Identify which cell holds the provided text, then report its (X, Y) central coordinate. 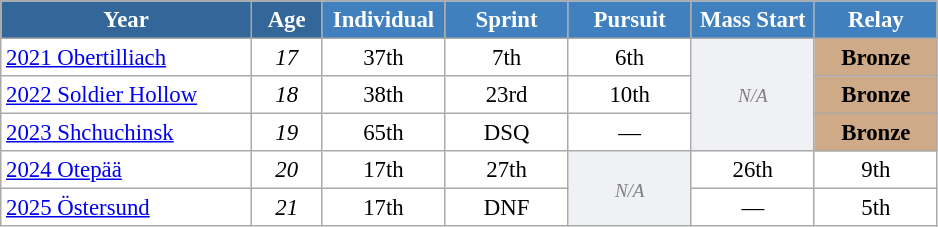
27th (506, 170)
20 (286, 170)
Pursuit (630, 20)
Individual (384, 20)
21 (286, 208)
38th (384, 95)
2025 Östersund (126, 208)
6th (630, 58)
17 (286, 58)
2022 Soldier Hollow (126, 95)
Year (126, 20)
65th (384, 133)
5th (876, 208)
Mass Start (752, 20)
19 (286, 133)
Relay (876, 20)
2024 Otepää (126, 170)
Age (286, 20)
23rd (506, 95)
2021 Obertilliach (126, 58)
18 (286, 95)
2023 Shchuchinsk (126, 133)
37th (384, 58)
DSQ (506, 133)
9th (876, 170)
DNF (506, 208)
7th (506, 58)
26th (752, 170)
Sprint (506, 20)
10th (630, 95)
